Return the (X, Y) coordinate for the center point of the cell that contains the specified text.  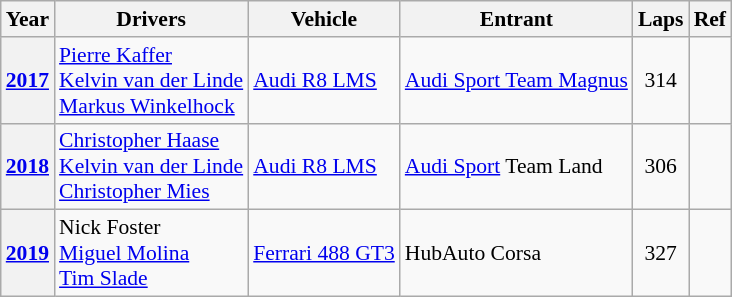
Audi Sport Team Magnus (516, 80)
Ref (710, 19)
306 (661, 166)
HubAuto Corsa (516, 254)
Vehicle (324, 19)
Audi Sport Team Land (516, 166)
Ferrari 488 GT3 (324, 254)
314 (661, 80)
2017 (28, 80)
2019 (28, 254)
Laps (661, 19)
Christopher Haase Kelvin van der Linde Christopher Mies (151, 166)
Entrant (516, 19)
Pierre Kaffer Kelvin van der Linde Markus Winkelhock (151, 80)
Year (28, 19)
327 (661, 254)
2018 (28, 166)
Nick Foster Miguel Molina Tim Slade (151, 254)
Drivers (151, 19)
